Output the (x, y) coordinate of the center of the cell containing the given text.  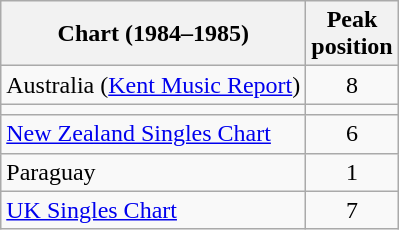
Paraguay (154, 172)
Chart (1984–1985) (154, 34)
UK Singles Chart (154, 210)
New Zealand Singles Chart (154, 134)
6 (352, 134)
1 (352, 172)
Peakposition (352, 34)
Australia (Kent Music Report) (154, 85)
8 (352, 85)
7 (352, 210)
